From the cell containing the given text, extract its center point as [X, Y] coordinate. 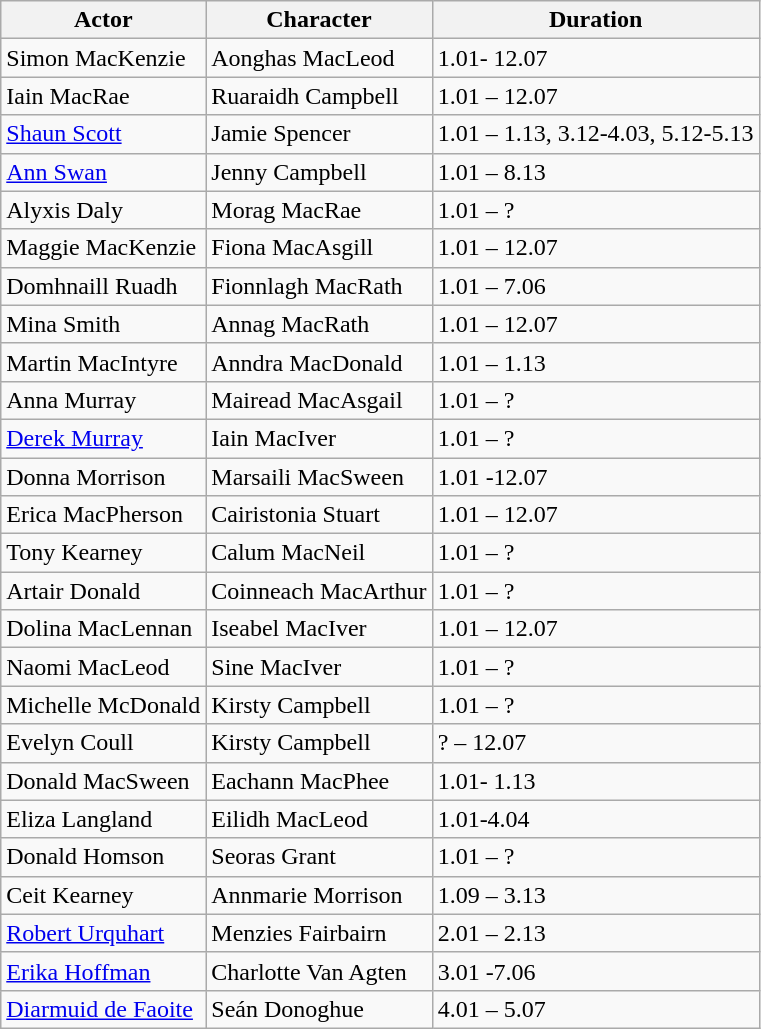
Iain MacIver [319, 438]
Calum MacNeil [319, 553]
Tony Kearney [104, 553]
Seán Donoghue [319, 1009]
Fionnlagh MacRath [319, 286]
1.01 – 1.13 [596, 362]
Artair Donald [104, 591]
Evelyn Coull [104, 743]
Donald Homson [104, 857]
Mairead MacAsgail [319, 400]
Duration [596, 20]
4.01 – 5.07 [596, 1009]
Robert Urquhart [104, 933]
1.01 – 1.13, 3.12-4.03, 5.12-5.13 [596, 134]
Donna Morrison [104, 477]
Morag MacRae [319, 210]
Eilidh MacLeod [319, 819]
3.01 -7.06 [596, 971]
Derek Murray [104, 438]
Erika Hoffman [104, 971]
1.01 -12.07 [596, 477]
Domhnaill Ruadh [104, 286]
Shaun Scott [104, 134]
Iseabel MacIver [319, 629]
Jenny Campbell [319, 172]
Jamie Spencer [319, 134]
Seoras Grant [319, 857]
Ruaraidh Campbell [319, 96]
Ann Swan [104, 172]
Mina Smith [104, 324]
2.01 – 2.13 [596, 933]
1.01-4.04 [596, 819]
Diarmuid de Faoite [104, 1009]
Donald MacSween [104, 781]
Coinneach MacArthur [319, 591]
1.01 – 8.13 [596, 172]
Sine MacIver [319, 667]
1.09 – 3.13 [596, 895]
Maggie MacKenzie [104, 248]
Charlotte Van Agten [319, 971]
Aonghas MacLeod [319, 58]
Ceit Kearney [104, 895]
Annmarie Morrison [319, 895]
Dolina MacLennan [104, 629]
Anna Murray [104, 400]
Michelle McDonald [104, 705]
Cairistonia Stuart [319, 515]
Alyxis Daly [104, 210]
1.01- 1.13 [596, 781]
Erica MacPherson [104, 515]
Iain MacRae [104, 96]
Menzies Fairbairn [319, 933]
Anndra MacDonald [319, 362]
Naomi MacLeod [104, 667]
Annag MacRath [319, 324]
1.01 – 7.06 [596, 286]
Fiona MacAsgill [319, 248]
Simon MacKenzie [104, 58]
? – 12.07 [596, 743]
Marsaili MacSween [319, 477]
Eachann MacPhee [319, 781]
Actor [104, 20]
Eliza Langland [104, 819]
Martin MacIntyre [104, 362]
Character [319, 20]
1.01- 12.07 [596, 58]
